For the text-containing cell, return its midpoint in [X, Y] coordinate format. 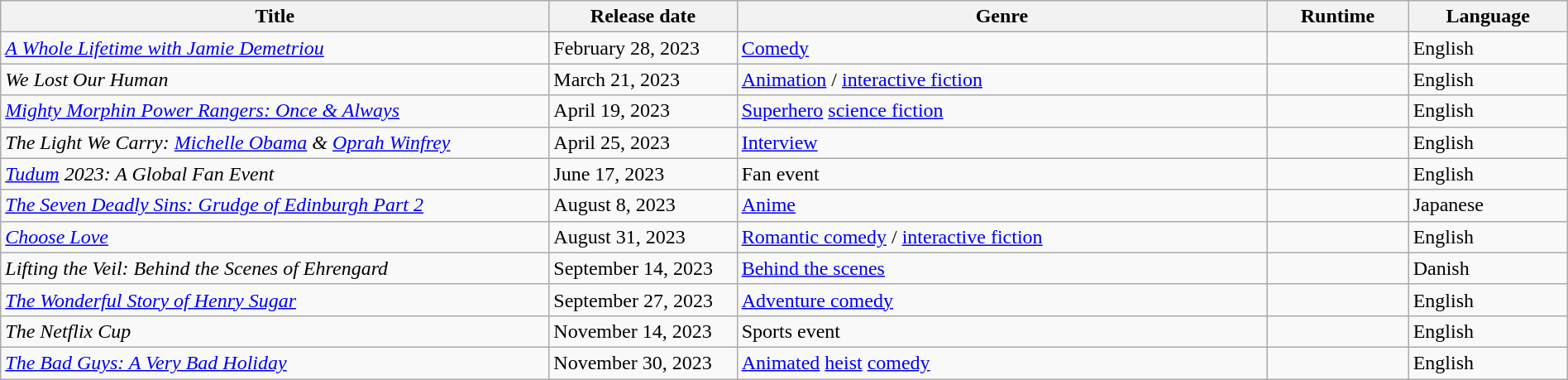
The Bad Guys: A Very Bad Holiday [275, 363]
A Whole Lifetime with Jamie Demetriou [275, 48]
Genre [1002, 17]
March 21, 2023 [643, 79]
November 30, 2023 [643, 363]
Release date [643, 17]
Sports event [1002, 331]
Runtime [1338, 17]
Mighty Morphin Power Rangers: Once & Always [275, 111]
September 14, 2023 [643, 268]
Danish [1488, 268]
Behind the scenes [1002, 268]
Animation / interactive fiction [1002, 79]
The Wonderful Story of Henry Sugar [275, 300]
November 14, 2023 [643, 331]
Japanese [1488, 205]
Romantic comedy / interactive fiction [1002, 237]
Animated heist comedy [1002, 363]
September 27, 2023 [643, 300]
Anime [1002, 205]
Lifting the Veil: Behind the Scenes of Ehrengard [275, 268]
Language [1488, 17]
Interview [1002, 142]
Tudum 2023: A Global Fan Event [275, 174]
Superhero science fiction [1002, 111]
February 28, 2023 [643, 48]
Title [275, 17]
April 19, 2023 [643, 111]
August 31, 2023 [643, 237]
June 17, 2023 [643, 174]
Fan event [1002, 174]
Adventure comedy [1002, 300]
We Lost Our Human [275, 79]
Comedy [1002, 48]
The Seven Deadly Sins: Grudge of Edinburgh Part 2 [275, 205]
The Light We Carry: Michelle Obama & Oprah Winfrey [275, 142]
The Netflix Cup [275, 331]
August 8, 2023 [643, 205]
April 25, 2023 [643, 142]
Choose Love [275, 237]
